Scan for the cell matching the given text and deliver its (x, y) coordinate at center. 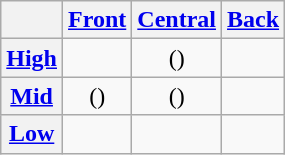
Front (98, 20)
Mid (32, 96)
Low (32, 134)
Back (254, 20)
Central (177, 20)
High (32, 58)
